Scan for the cell matching the given text and deliver its [x, y] coordinate at center. 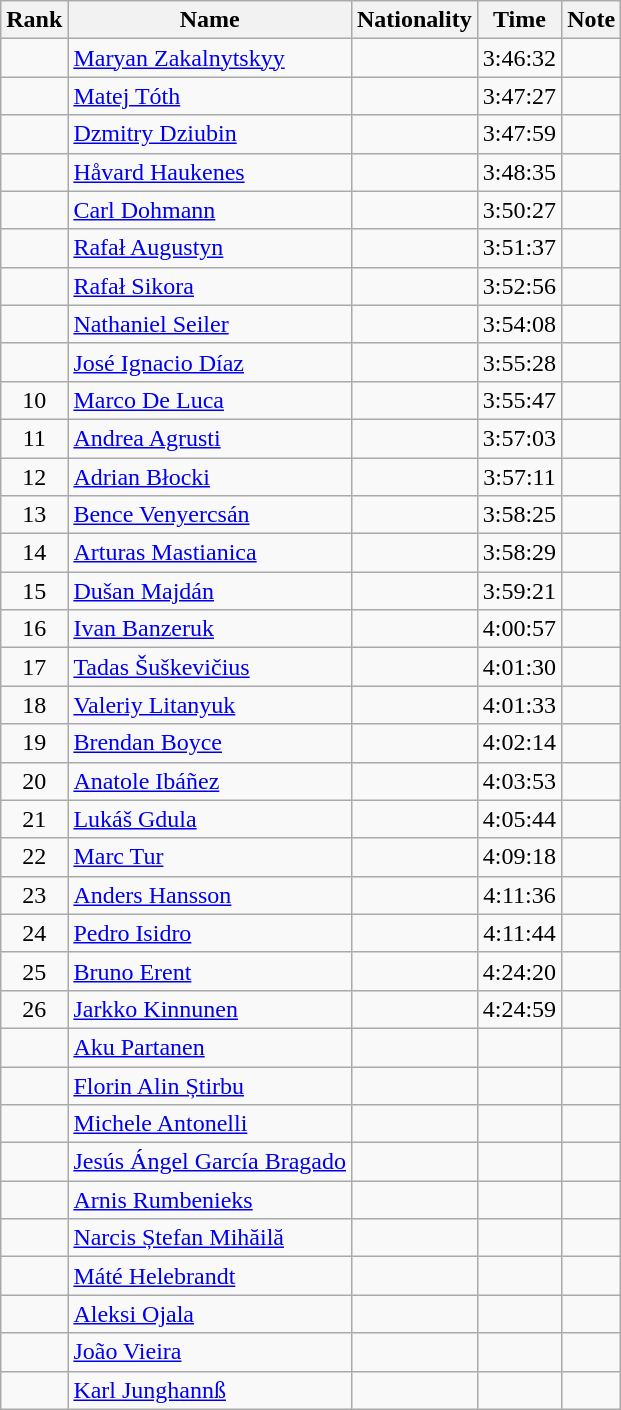
3:51:37 [519, 248]
19 [34, 743]
3:58:29 [519, 553]
Rafał Augustyn [210, 248]
Anders Hansson [210, 895]
Máté Helebrandt [210, 1276]
3:46:32 [519, 58]
Jesús Ángel García Bragado [210, 1162]
4:09:18 [519, 857]
José Ignacio Díaz [210, 362]
4:24:59 [519, 1009]
3:52:56 [519, 286]
Aleksi Ojala [210, 1314]
Michele Antonelli [210, 1124]
Dzmitry Dziubin [210, 134]
4:03:53 [519, 781]
Rank [34, 20]
12 [34, 477]
Bruno Erent [210, 971]
3:59:21 [519, 591]
3:47:27 [519, 96]
Bence Venyercsán [210, 515]
24 [34, 933]
Rafał Sikora [210, 286]
3:55:28 [519, 362]
Lukáš Gdula [210, 819]
22 [34, 857]
Arnis Rumbenieks [210, 1200]
26 [34, 1009]
14 [34, 553]
Marco De Luca [210, 400]
Brendan Boyce [210, 743]
4:05:44 [519, 819]
Pedro Isidro [210, 933]
Florin Alin Știrbu [210, 1085]
3:48:35 [519, 172]
3:57:11 [519, 477]
4:11:44 [519, 933]
Arturas Mastianica [210, 553]
15 [34, 591]
Dušan Majdán [210, 591]
Ivan Banzeruk [210, 629]
Name [210, 20]
Adrian Błocki [210, 477]
4:02:14 [519, 743]
Valeriy Litanyuk [210, 705]
Tadas Šuškevičius [210, 667]
16 [34, 629]
Jarkko Kinnunen [210, 1009]
Aku Partanen [210, 1047]
Anatole Ibáñez [210, 781]
3:50:27 [519, 210]
Marc Tur [210, 857]
4:01:33 [519, 705]
João Vieira [210, 1352]
3:57:03 [519, 438]
21 [34, 819]
Karl Junghannß [210, 1390]
3:54:08 [519, 324]
4:24:20 [519, 971]
4:00:57 [519, 629]
3:47:59 [519, 134]
Matej Tóth [210, 96]
4:11:36 [519, 895]
Håvard Haukenes [210, 172]
23 [34, 895]
10 [34, 400]
4:01:30 [519, 667]
Maryan Zakalnytskyy [210, 58]
Carl Dohmann [210, 210]
20 [34, 781]
13 [34, 515]
Note [592, 20]
Nationality [414, 20]
Andrea Agrusti [210, 438]
3:58:25 [519, 515]
Nathaniel Seiler [210, 324]
11 [34, 438]
25 [34, 971]
Narcis Ștefan Mihăilă [210, 1238]
17 [34, 667]
18 [34, 705]
Time [519, 20]
3:55:47 [519, 400]
